Output the (x, y) coordinate of the center of the cell containing the given text.  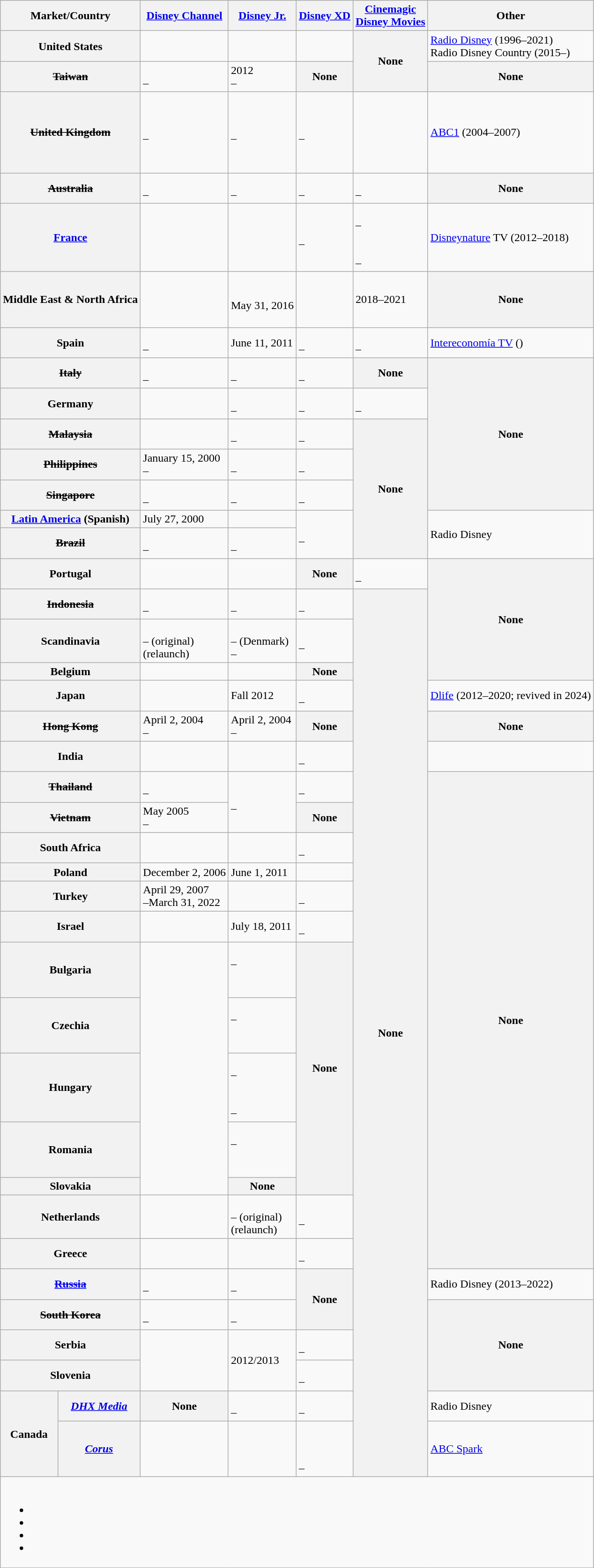
Greece (70, 1254)
Singapore (70, 494)
January 15, 2000– (185, 464)
Disney Channel (185, 16)
Other (511, 16)
Germany (70, 404)
Brazil (70, 543)
July 27, 2000 (185, 519)
DHX Media (99, 1406)
May 31, 2016 (262, 300)
CinemagicDisney Movies (391, 16)
Radio Disney (2013–2022) (511, 1284)
Dlife (2012–2020; revived in 2024) (511, 696)
Slovakia (70, 1186)
Indonesia (70, 604)
Radio Disney (1996–2021)Radio Disney Country (2015–) (511, 46)
December 2, 2006 (185, 872)
Market/Country (70, 16)
United States (70, 46)
Portugal (70, 574)
South Korea (70, 1315)
India (70, 757)
2018–2021 (391, 300)
Disney Jr. (262, 16)
ABC Spark (511, 1449)
Poland (70, 872)
June 1, 2011 (262, 872)
France (70, 237)
Netherlands (70, 1217)
Canada (29, 1434)
Italy (70, 373)
2012– (262, 77)
South Africa (70, 847)
Corus (99, 1449)
United Kingdom (70, 132)
Fall 2012 (262, 696)
Intereconomía TV () (511, 343)
Czechia (70, 1025)
May 2005– (185, 817)
April 29, 2007–March 31, 2022 (185, 896)
Middle East & North Africa (70, 300)
Belgium (70, 671)
Romania (70, 1150)
Slovenia (70, 1376)
Turkey (70, 896)
2012/2013 (262, 1360)
Latin America (Spanish) (70, 519)
Thailand (70, 787)
Disneynature TV (2012–2018) (511, 237)
Vietnam (70, 817)
Australia (70, 188)
Japan (70, 696)
July 18, 2011 (262, 926)
ABC1 (2004–2007) (511, 132)
Hong Kong (70, 726)
Hungary (70, 1088)
Disney XD (325, 16)
Scandinavia (70, 641)
Malaysia (70, 434)
Taiwan (70, 77)
Serbia (70, 1345)
Russia (70, 1284)
Philippines (70, 464)
Israel (70, 926)
– (Denmark)– (262, 641)
June 11, 2011 (262, 343)
Bulgaria (70, 970)
Spain (70, 343)
